For the text-containing cell, return its midpoint in (x, y) coordinate format. 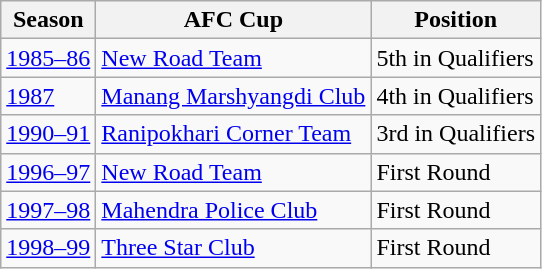
Position (456, 20)
Season (48, 20)
3rd in Qualifiers (456, 134)
1985–86 (48, 58)
1997–98 (48, 210)
1998–99 (48, 248)
Mahendra Police Club (234, 210)
Ranipokhari Corner Team (234, 134)
4th in Qualifiers (456, 96)
1990–91 (48, 134)
5th in Qualifiers (456, 58)
Manang Marshyangdi Club (234, 96)
AFC Cup (234, 20)
1996–97 (48, 172)
1987 (48, 96)
Three Star Club (234, 248)
